Locate the cell with the specified text and output its [x, y] center coordinate. 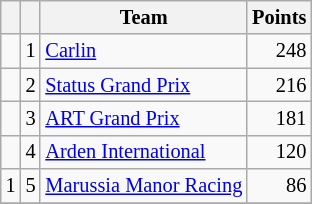
86 [279, 186]
3 [31, 118]
181 [279, 118]
216 [279, 85]
Marussia Manor Racing [144, 186]
5 [31, 186]
Carlin [144, 51]
Points [279, 17]
Team [144, 17]
248 [279, 51]
Status Grand Prix [144, 85]
Arden International [144, 152]
4 [31, 152]
ART Grand Prix [144, 118]
120 [279, 152]
2 [31, 85]
